Output the [x, y] coordinate of the center of the cell containing the given text.  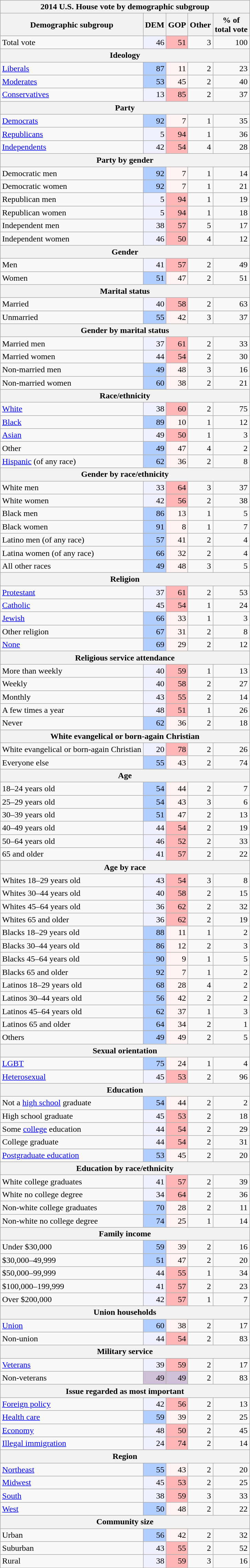
West [72, 1509]
Never [72, 723]
None [72, 645]
Sexual orientation [125, 1051]
2014 U.S. House vote by demographic subgroup [125, 7]
Illegal immigration [72, 1443]
Conservatives [72, 95]
Jewish [72, 619]
White college graduates [72, 1181]
Northeast [72, 1470]
85 [177, 95]
$100,000–199,999 [72, 1286]
Moderates [72, 82]
Total vote [72, 42]
Religious service attendance [125, 658]
Independents [72, 147]
Marital status [125, 291]
DEM [155, 25]
Latinos 18–29 years old [72, 985]
Gender by race/ethnicity [125, 474]
Non-veterans [72, 1378]
GOP [177, 25]
Everyone else [72, 762]
Black men [72, 514]
15 [231, 893]
Blacks 18–29 years old [72, 933]
Urban [72, 1535]
Non-married women [72, 383]
Democrats [72, 121]
69 [155, 645]
Blacks 45–64 years old [72, 959]
Latinos 30–44 years old [72, 998]
100 [231, 42]
Suburban [72, 1548]
35 [231, 121]
Midwest [72, 1483]
63 [231, 304]
Family income [125, 1234]
Married [72, 304]
Others [72, 1038]
40–49 years old [72, 828]
Whites 65 and older [72, 920]
LGBT [72, 1064]
Ideology [125, 55]
Postgraduate education [72, 1155]
Gender by marital status [125, 330]
70 [155, 1207]
Veterans [72, 1365]
Over $200,000 [72, 1299]
High school graduate [72, 1116]
30 [231, 356]
18–24 years old [72, 788]
Independent men [72, 226]
25–29 years old [72, 802]
Health care [72, 1417]
South [72, 1496]
Married women [72, 356]
Party by gender [125, 160]
Protestant [72, 592]
Unmarried [72, 317]
Race/ethnicity [125, 396]
Whites 45–64 years old [72, 906]
Issue regarded as most important [125, 1391]
Men [72, 265]
Not a high school graduate [72, 1103]
Black women [72, 527]
Whites 18–29 years old [72, 880]
Democratic men [72, 173]
All other races [72, 566]
Community size [125, 1522]
Republican women [72, 213]
90 [155, 959]
30–39 years old [72, 815]
Rural [72, 1561]
9 [177, 959]
Education by race/ethnicity [125, 1168]
A few times a year [72, 710]
Latinos 45–64 years old [72, 1011]
Some college education [72, 1129]
96 [231, 1077]
Hispanic (of any race) [72, 461]
Union households [125, 1312]
Republicans [72, 134]
More than weekly [72, 671]
Union [72, 1325]
Religion [125, 579]
% oftotal vote [231, 25]
White men [72, 487]
Black [72, 422]
Weekly [72, 684]
White no college degree [72, 1194]
Party [125, 108]
Women [72, 278]
Other religion [72, 632]
Whites 30–44 years old [72, 893]
Married men [72, 343]
91 [155, 527]
Economy [72, 1430]
Democratic women [72, 186]
White [72, 409]
68 [155, 985]
Military service [125, 1352]
Heterosexual [72, 1077]
27 [231, 684]
Non-married men [72, 369]
87 [155, 68]
Demographic subgroup [72, 25]
88 [155, 933]
Gender [125, 252]
Independent women [72, 239]
Blacks 65 and older [72, 972]
67 [155, 632]
Non-white no college degree [72, 1221]
Foreign policy [72, 1404]
Catholic [72, 605]
Latina women (of any race) [72, 553]
Liberals [72, 68]
Non-white college graduates [72, 1207]
Age by race [125, 867]
78 [177, 749]
Non-union [72, 1339]
Latino men (of any race) [72, 540]
College graduate [72, 1142]
$30,000–49,999 [72, 1260]
10 [177, 422]
Asian [72, 435]
Blacks 30–44 years old [72, 946]
Region [125, 1457]
$50,000–99,999 [72, 1273]
6 [231, 802]
Latinos 65 and older [72, 1024]
Education [125, 1090]
Monthly [72, 697]
Age [125, 775]
White women [72, 501]
Under $30,000 [72, 1247]
89 [155, 422]
Republican men [72, 200]
65 and older [72, 854]
50–64 years old [72, 841]
